From the cell containing the given text, extract its center point as [X, Y] coordinate. 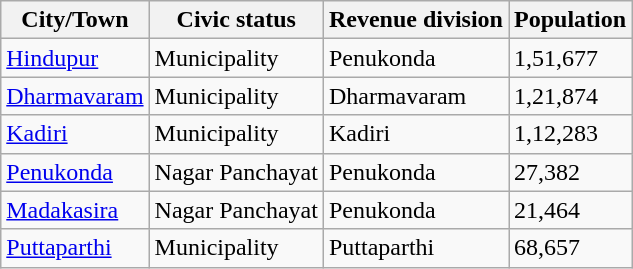
1,12,283 [570, 134]
City/Town [75, 20]
Population [570, 20]
21,464 [570, 210]
Madakasira [75, 210]
Civic status [236, 20]
1,51,677 [570, 58]
1,21,874 [570, 96]
Revenue division [416, 20]
Hindupur [75, 58]
68,657 [570, 248]
27,382 [570, 172]
